Determine the (X, Y) coordinate at the center of the cell enclosing the given text.  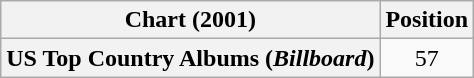
Chart (2001) (190, 20)
57 (427, 58)
US Top Country Albums (Billboard) (190, 58)
Position (427, 20)
